Locate the cell with the specified text and output its [X, Y] center coordinate. 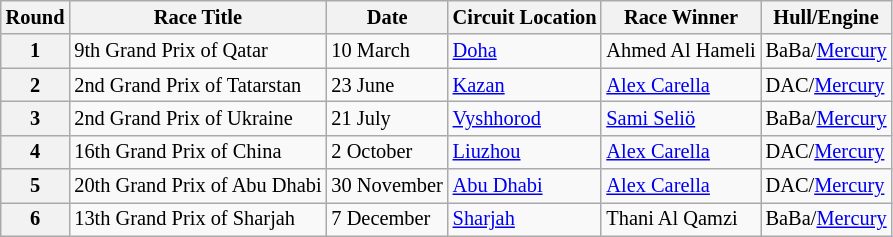
16th Grand Prix of China [198, 152]
Race Winner [680, 17]
Doha [525, 51]
Thani Al Qamzi [680, 219]
Round [36, 17]
Abu Dhabi [525, 186]
Liuzhou [525, 152]
9th Grand Prix of Qatar [198, 51]
Circuit Location [525, 17]
3 [36, 118]
30 November [388, 186]
Hull/Engine [826, 17]
23 June [388, 85]
20th Grand Prix of Abu Dhabi [198, 186]
Sharjah [525, 219]
Sami Seliö [680, 118]
2nd Grand Prix of Tatarstan [198, 85]
2 [36, 85]
4 [36, 152]
5 [36, 186]
10 March [388, 51]
2 October [388, 152]
13th Grand Prix of Sharjah [198, 219]
Date [388, 17]
Kazan [525, 85]
21 July [388, 118]
Vyshhorod [525, 118]
Ahmed Al Hameli [680, 51]
1 [36, 51]
7 December [388, 219]
Race Title [198, 17]
6 [36, 219]
2nd Grand Prix of Ukraine [198, 118]
